Provide the (x, y) coordinate of the cell's center where the given text is located.  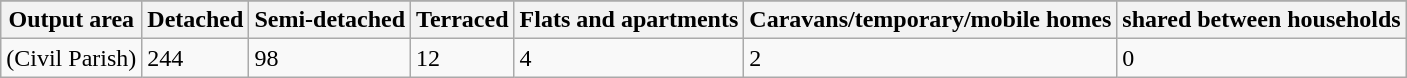
98 (330, 58)
shared between households (1262, 20)
Caravans/temporary/mobile homes (930, 20)
Output area (72, 20)
4 (629, 58)
Semi-detached (330, 20)
2 (930, 58)
Detached (196, 20)
(Civil Parish) (72, 58)
Terraced (462, 20)
0 (1262, 58)
244 (196, 58)
Flats and apartments (629, 20)
12 (462, 58)
